Provide the [X, Y] coordinate of the cell's center where the given text is located.  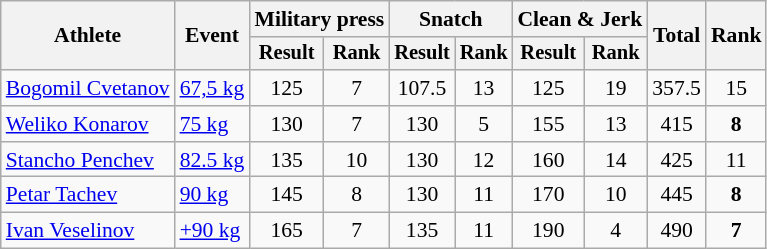
155 [548, 124]
415 [676, 124]
82.5 kg [212, 160]
14 [616, 160]
107.5 [422, 88]
Military press [319, 19]
490 [676, 231]
90 kg [212, 195]
Snatch [450, 19]
Athlete [88, 36]
75 kg [212, 124]
67,5 kg [212, 88]
170 [548, 195]
Stancho Penchev [88, 160]
12 [484, 160]
145 [286, 195]
Event [212, 36]
Petar Tachev [88, 195]
425 [676, 160]
445 [676, 195]
+90 kg [212, 231]
160 [548, 160]
165 [286, 231]
4 [616, 231]
Weliko Konarov [88, 124]
Clean & Jerk [580, 19]
Ivan Veselinov [88, 231]
15 [736, 88]
5 [484, 124]
Total [676, 36]
357.5 [676, 88]
Bogomil Cvetanov [88, 88]
190 [548, 231]
19 [616, 88]
